Pinpoint the cell where the given text exists, returning its [X, Y] midpoint coordinate. 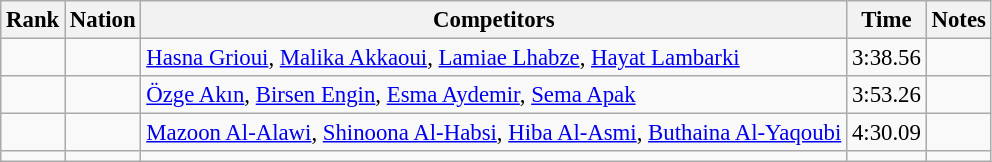
Mazoon Al-Alawi, Shinoona Al-Habsi, Hiba Al-Asmi, Buthaina Al-Yaqoubi [494, 133]
Özge Akın, Birsen Engin, Esma Aydemir, Sema Apak [494, 95]
Hasna Grioui, Malika Akkaoui, Lamiae Lhabze, Hayat Lambarki [494, 58]
3:38.56 [887, 58]
Nation [103, 20]
Notes [958, 20]
Time [887, 20]
4:30.09 [887, 133]
Rank [33, 20]
3:53.26 [887, 95]
Competitors [494, 20]
